From the cell containing the given text, extract its center point as (X, Y) coordinate. 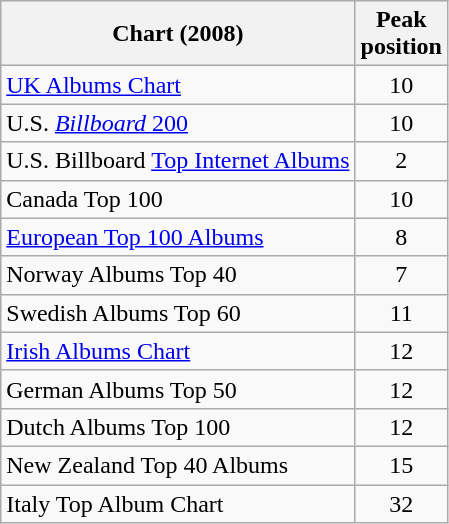
UK Albums Chart (178, 85)
Dutch Albums Top 100 (178, 427)
Italy Top Album Chart (178, 503)
Peakposition (401, 34)
German Albums Top 50 (178, 389)
Canada Top 100 (178, 199)
Chart (2008) (178, 34)
32 (401, 503)
15 (401, 465)
U.S. Billboard Top Internet Albums (178, 161)
11 (401, 313)
Irish Albums Chart (178, 351)
8 (401, 237)
2 (401, 161)
U.S. Billboard 200 (178, 123)
New Zealand Top 40 Albums (178, 465)
7 (401, 275)
Swedish Albums Top 60 (178, 313)
Norway Albums Top 40 (178, 275)
European Top 100 Albums (178, 237)
